Output the [x, y] coordinate of the center of the cell containing the given text.  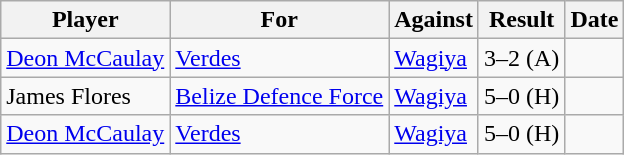
Date [594, 20]
Belize Defence Force [280, 96]
For [280, 20]
Result [521, 20]
Against [434, 20]
James Flores [86, 96]
Player [86, 20]
3–2 (A) [521, 58]
